Find where the given text appears and provide that cell's center as (X, Y) coordinate. 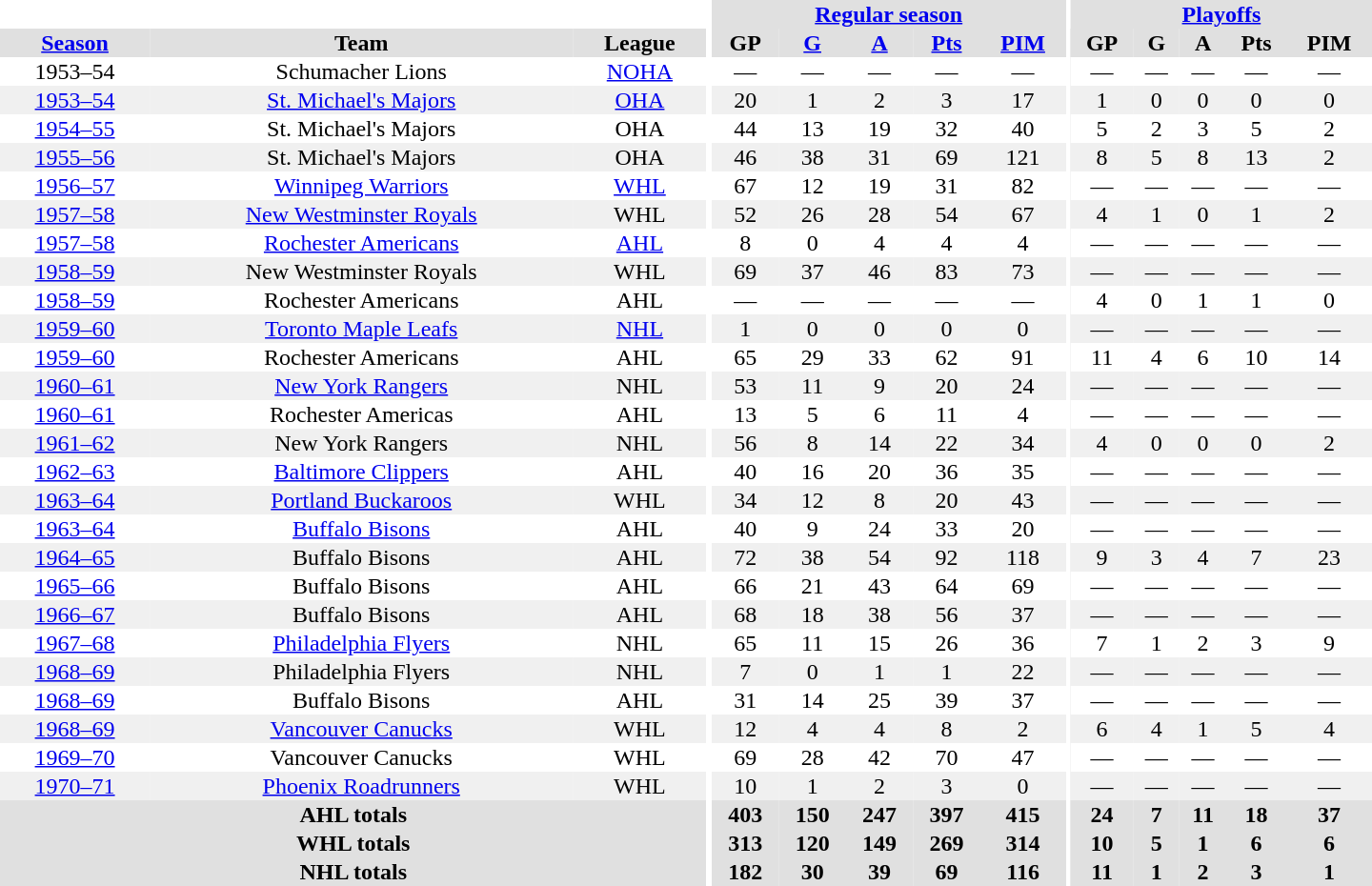
Schumacher Lions (361, 71)
35 (1023, 472)
16 (812, 472)
1970–71 (74, 786)
1956–57 (74, 186)
1969–70 (74, 757)
91 (1023, 357)
32 (946, 129)
269 (946, 843)
1954–55 (74, 129)
92 (946, 557)
17 (1023, 100)
82 (1023, 186)
1967–68 (74, 643)
21 (812, 586)
1965–66 (74, 586)
AHL totals (353, 815)
Winnipeg Warriors (361, 186)
150 (812, 815)
Toronto Maple Leafs (361, 329)
15 (879, 643)
313 (745, 843)
Team (361, 43)
Playoffs (1221, 14)
30 (812, 872)
120 (812, 843)
314 (1023, 843)
Phoenix Roadrunners (361, 786)
Portland Buckaroos (361, 500)
42 (879, 757)
WHL totals (353, 843)
1964–65 (74, 557)
182 (745, 872)
72 (745, 557)
397 (946, 815)
1961–62 (74, 443)
415 (1023, 815)
1962–63 (74, 472)
403 (745, 815)
70 (946, 757)
Rochester Americas (361, 414)
NHL totals (353, 872)
118 (1023, 557)
116 (1023, 872)
League (639, 43)
1966–67 (74, 614)
247 (879, 815)
149 (879, 843)
Season (74, 43)
Regular season (888, 14)
68 (745, 614)
Baltimore Clippers (361, 472)
29 (812, 357)
52 (745, 214)
25 (879, 700)
83 (946, 272)
44 (745, 129)
62 (946, 357)
64 (946, 586)
66 (745, 586)
47 (1023, 757)
121 (1023, 157)
23 (1329, 557)
53 (745, 386)
1955–56 (74, 157)
NOHA (639, 71)
73 (1023, 272)
